From the cell containing the given text, extract its center point as [x, y] coordinate. 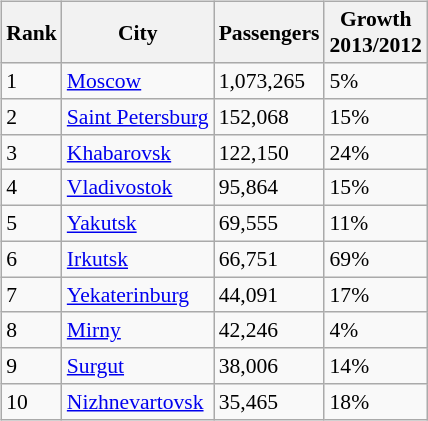
Khabarovsk [138, 152]
14% [375, 366]
Rank [32, 32]
Surgut [138, 366]
44,091 [270, 295]
152,068 [270, 117]
Growth2013/2012 [375, 32]
8 [32, 330]
Moscow [138, 81]
5% [375, 81]
122,150 [270, 152]
2 [32, 117]
5 [32, 223]
9 [32, 366]
Mirny [138, 330]
69,555 [270, 223]
1,073,265 [270, 81]
35,465 [270, 402]
17% [375, 295]
Vladivostok [138, 188]
Saint Petersburg [138, 117]
Yakutsk [138, 223]
Irkutsk [138, 259]
City [138, 32]
18% [375, 402]
Yekaterinburg [138, 295]
7 [32, 295]
10 [32, 402]
1 [32, 81]
3 [32, 152]
6 [32, 259]
4% [375, 330]
24% [375, 152]
95,864 [270, 188]
66,751 [270, 259]
Nizhnevartovsk [138, 402]
Passengers [270, 32]
38,006 [270, 366]
69% [375, 259]
4 [32, 188]
42,246 [270, 330]
11% [375, 223]
